Provide the [X, Y] coordinate of the cell's center where the given text is located.  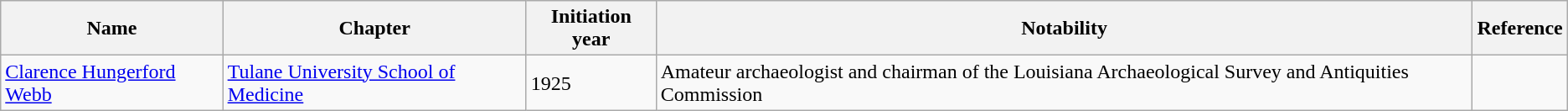
Notability [1064, 29]
Clarence Hungerford Webb [112, 82]
Tulane University School of Medicine [374, 82]
1925 [591, 82]
Reference [1519, 29]
Chapter [374, 29]
Amateur archaeologist and chairman of the Louisiana Archaeological Survey and Antiquities Commission [1064, 82]
Name [112, 29]
Initiation year [591, 29]
